Provide the (x, y) coordinate of the cell's center where the given text is located.  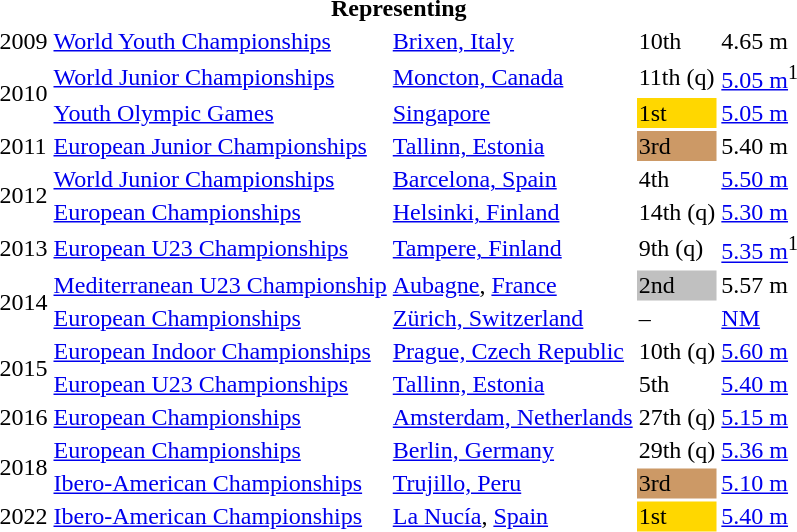
European Indoor Championships (220, 351)
4th (677, 179)
Amsterdam, Netherlands (512, 417)
27th (q) (677, 417)
European Junior Championships (220, 146)
11th (q) (677, 77)
Barcelona, Spain (512, 179)
Helsinki, Finland (512, 212)
10th (q) (677, 351)
Brixen, Italy (512, 41)
Trujillo, Peru (512, 483)
– (677, 318)
29th (q) (677, 450)
Tampere, Finland (512, 248)
Youth Olympic Games (220, 113)
2nd (677, 285)
Zürich, Switzerland (512, 318)
Prague, Czech Republic (512, 351)
Aubagne, France (512, 285)
Mediterranean U23 Championship (220, 285)
World Youth Championships (220, 41)
Singapore (512, 113)
9th (q) (677, 248)
5th (677, 384)
10th (677, 41)
14th (q) (677, 212)
Berlin, Germany (512, 450)
Moncton, Canada (512, 77)
La Nucía, Spain (512, 516)
